Pinpoint the cell where the given text exists, returning its (x, y) midpoint coordinate. 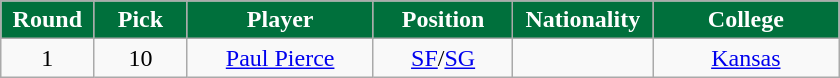
Kansas (746, 58)
Nationality (583, 20)
1 (48, 58)
Position (443, 20)
Round (48, 20)
Paul Pierce (280, 58)
SF/SG (443, 58)
10 (140, 58)
Pick (140, 20)
College (746, 20)
Player (280, 20)
